Return the (x, y) coordinate for the center point of the cell that contains the specified text.  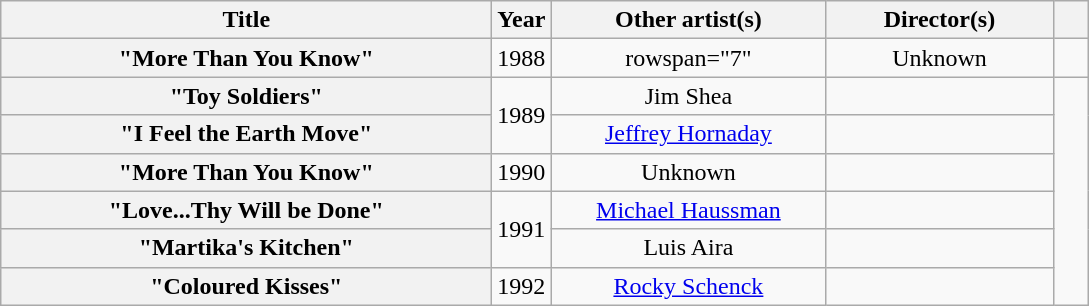
rowspan="7" (688, 58)
Director(s) (940, 20)
Title (246, 20)
1992 (522, 286)
Jeffrey Hornaday (688, 134)
Jim Shea (688, 96)
Year (522, 20)
"I Feel the Earth Move" (246, 134)
"Love...Thy Will be Done" (246, 210)
Other artist(s) (688, 20)
1988 (522, 58)
"Coloured Kisses" (246, 286)
"Toy Soldiers" (246, 96)
Luis Aira (688, 248)
Michael Haussman (688, 210)
1989 (522, 115)
"Martika's Kitchen" (246, 248)
1991 (522, 229)
Rocky Schenck (688, 286)
1990 (522, 172)
